From the cell containing the given text, extract its center point as (x, y) coordinate. 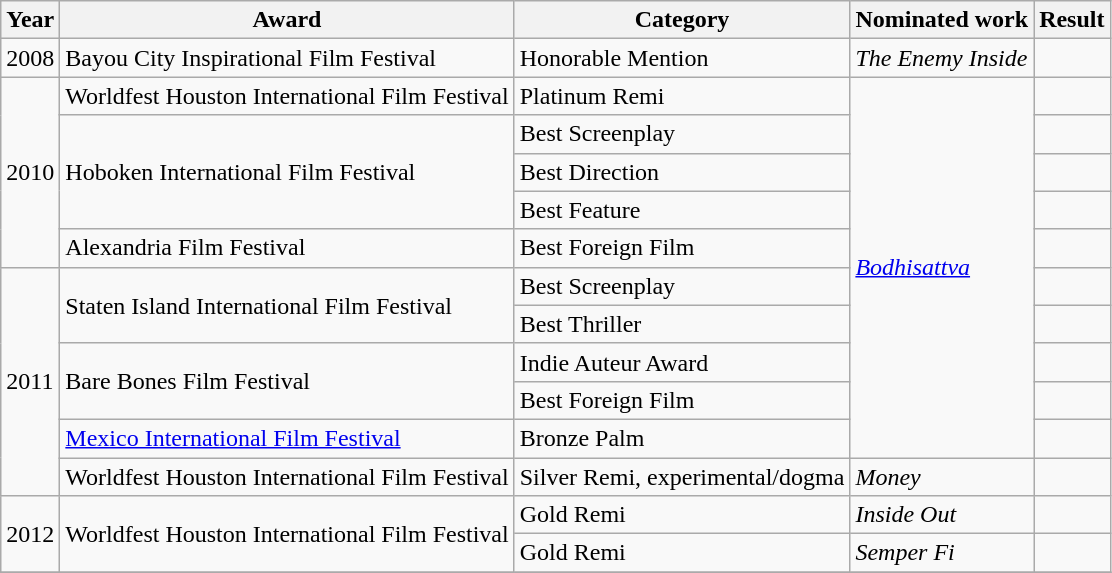
Best Feature (682, 210)
Bayou City Inspirational Film Festival (287, 58)
Semper Fi (942, 553)
Bodhisattva (942, 268)
Honorable Mention (682, 58)
Money (942, 477)
Alexandria Film Festival (287, 248)
Silver Remi, experimental/dogma (682, 477)
Best Thriller (682, 324)
Mexico International Film Festival (287, 438)
Indie Auteur Award (682, 362)
2011 (30, 381)
2008 (30, 58)
Category (682, 20)
2012 (30, 534)
Bare Bones Film Festival (287, 381)
Nominated work (942, 20)
2010 (30, 172)
Best Direction (682, 172)
Staten Island International Film Festival (287, 305)
Inside Out (942, 515)
Result (1072, 20)
Award (287, 20)
The Enemy Inside (942, 58)
Bronze Palm (682, 438)
Platinum Remi (682, 96)
Year (30, 20)
Hoboken International Film Festival (287, 172)
